Determine the (X, Y) coordinate at the center of the cell enclosing the given text.  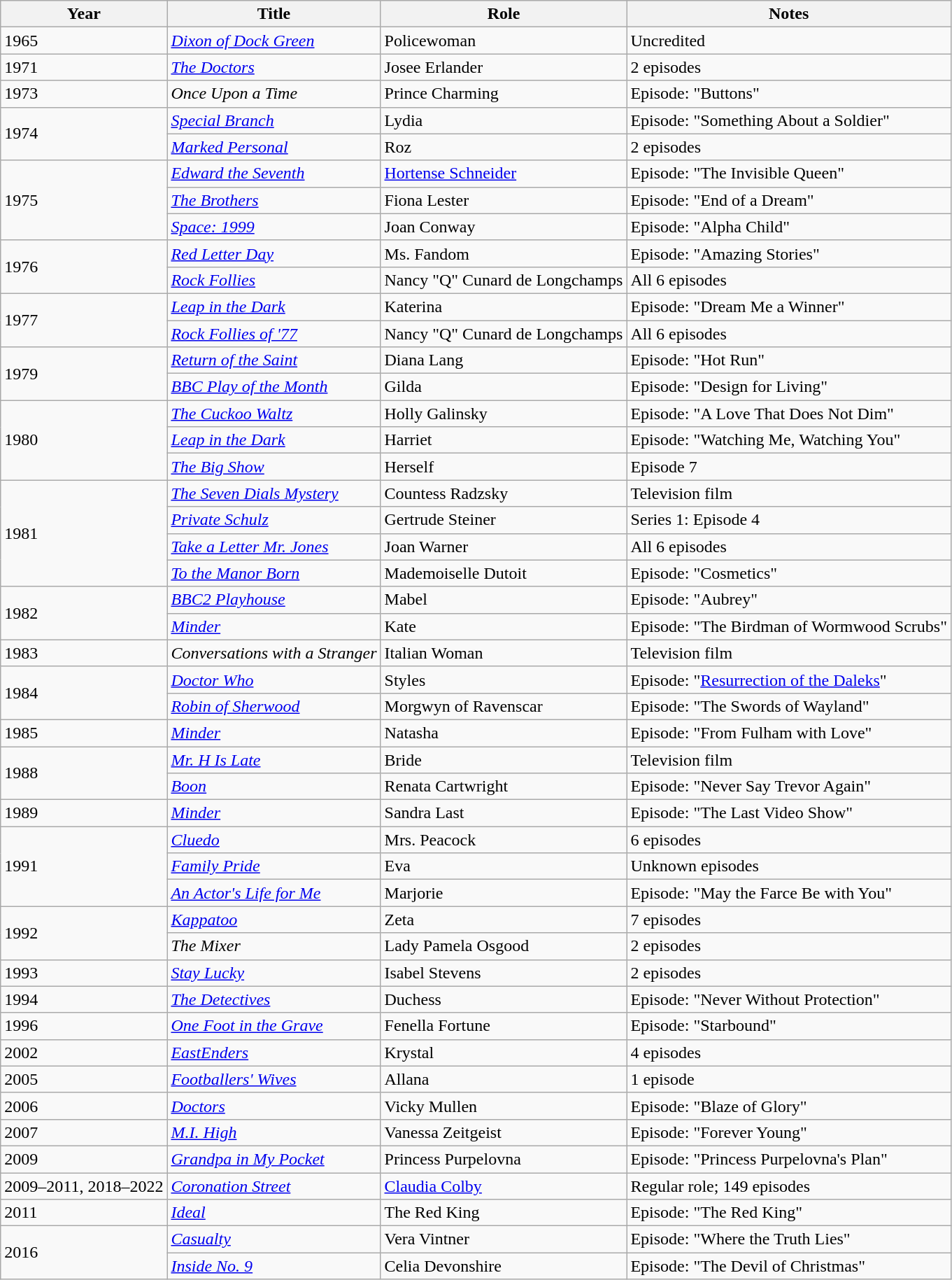
1992 (84, 933)
2006 (84, 1106)
BBC2 Playhouse (274, 600)
Policewoman (504, 41)
1981 (84, 533)
The Detectives (274, 999)
Episode: "Alpha Child" (789, 227)
Episode: "The Invisible Queen" (789, 174)
Casualty (274, 1239)
Uncredited (789, 41)
2005 (84, 1079)
Herself (504, 467)
Episode: "Dream Me a Winner" (789, 307)
Red Letter Day (274, 253)
Sandra Last (504, 813)
The Doctors (274, 67)
Diana Lang (504, 360)
1984 (84, 693)
The Big Show (274, 467)
Stay Lucky (274, 973)
Episode: "The Last Video Show" (789, 813)
Doctors (274, 1106)
Morgwyn of Ravenscar (504, 706)
2009–2011, 2018–2022 (84, 1186)
Episode: "Princess Purpelovna's Plan" (789, 1159)
1977 (84, 320)
Marjorie (504, 893)
1971 (84, 67)
Ms. Fandom (504, 253)
Episode: "Watching Me, Watching You" (789, 440)
1 episode (789, 1079)
Private Schulz (274, 520)
Mr. H Is Late (274, 759)
Title (274, 14)
Allana (504, 1079)
Hortense Schneider (504, 174)
Episode: "Design for Living" (789, 387)
Italian Woman (504, 653)
Lady Pamela Osgood (504, 946)
Vanessa Zeitgeist (504, 1132)
Josee Erlander (504, 67)
6 episodes (789, 840)
Episode: "Amazing Stories" (789, 253)
Bride (504, 759)
1982 (84, 613)
Natasha (504, 733)
Isabel Stevens (504, 973)
Episode: "A Love That Does Not Dim" (789, 414)
1965 (84, 41)
Kappatoo (274, 920)
Dixon of Dock Green (274, 41)
Prince Charming (504, 94)
Footballers' Wives (274, 1079)
Episode: "End of a Dream" (789, 200)
Conversations with a Stranger (274, 653)
Kate (504, 626)
1983 (84, 653)
Episode: "Aubrey" (789, 600)
1988 (84, 773)
2007 (84, 1132)
Harriet (504, 440)
Marked Personal (274, 147)
Return of the Saint (274, 360)
Celia Devonshire (504, 1266)
Episode: "May the Farce Be with You" (789, 893)
1985 (84, 733)
Cluedo (274, 840)
1973 (84, 94)
EastEnders (274, 1053)
2009 (84, 1159)
To the Manor Born (274, 573)
Episode: "The Devil of Christmas" (789, 1266)
1996 (84, 1026)
Ideal (274, 1213)
Unknown episodes (789, 866)
Coronation Street (274, 1186)
Episode: "The Red King" (789, 1213)
Notes (789, 14)
Claudia Colby (504, 1186)
Episode: "From Fulham with Love" (789, 733)
Role (504, 14)
Episode 7 (789, 467)
Joan Warner (504, 547)
Episode: "Never Without Protection" (789, 999)
Mrs. Peacock (504, 840)
1975 (84, 200)
Episode: "Starbound" (789, 1026)
Vera Vintner (504, 1239)
Episode: "Blaze of Glory" (789, 1106)
Princess Purpelovna (504, 1159)
Episode: "Something About a Soldier" (789, 120)
Gertrude Steiner (504, 520)
One Foot in the Grave (274, 1026)
Special Branch (274, 120)
Episode: "Resurrection of the Daleks" (789, 680)
Episode: "Forever Young" (789, 1132)
Episode: "Buttons" (789, 94)
Episode: "Hot Run" (789, 360)
M.I. High (274, 1132)
The Mixer (274, 946)
Once Upon a Time (274, 94)
Year (84, 14)
Rock Follies of '77 (274, 334)
Doctor Who (274, 680)
The Brothers (274, 200)
1980 (84, 440)
Inside No. 9 (274, 1266)
Episode: "Never Say Trevor Again" (789, 787)
Boon (274, 787)
1994 (84, 999)
Episode: "Where the Truth Lies" (789, 1239)
The Cuckoo Waltz (274, 414)
Episode: "The Birdman of Wormwood Scrubs" (789, 626)
Gilda (504, 387)
Fiona Lester (504, 200)
Regular role; 149 episodes (789, 1186)
Rock Follies (274, 280)
2002 (84, 1053)
Mabel (504, 600)
1991 (84, 866)
1979 (84, 374)
7 episodes (789, 920)
Vicky Mullen (504, 1106)
1989 (84, 813)
Series 1: Episode 4 (789, 520)
Renata Cartwright (504, 787)
BBC Play of the Month (274, 387)
2016 (84, 1253)
The Red King (504, 1213)
The Seven Dials Mystery (274, 493)
Episode: "The Swords of Wayland" (789, 706)
Joan Conway (504, 227)
Zeta (504, 920)
Eva (504, 866)
Roz (504, 147)
1993 (84, 973)
Robin of Sherwood (274, 706)
Countess Radzsky (504, 493)
Styles (504, 680)
Mademoiselle Dutoit (504, 573)
Krystal (504, 1053)
Duchess (504, 999)
Fenella Fortune (504, 1026)
Grandpa in My Pocket (274, 1159)
Edward the Seventh (274, 174)
Katerina (504, 307)
4 episodes (789, 1053)
2011 (84, 1213)
Take a Letter Mr. Jones (274, 547)
Space: 1999 (274, 227)
Holly Galinsky (504, 414)
Lydia (504, 120)
Family Pride (274, 866)
An Actor's Life for Me (274, 893)
1974 (84, 134)
Episode: "Cosmetics" (789, 573)
1976 (84, 267)
